Return [X, Y] of the center of cell containing provided text 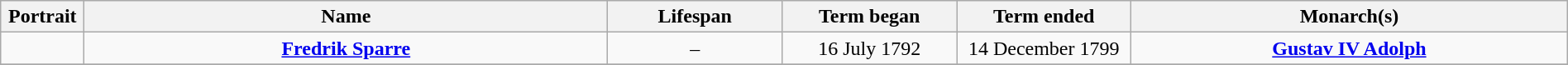
Gustav IV Adolph [1350, 48]
Term began [870, 17]
– [695, 48]
Portrait [43, 17]
16 July 1792 [870, 48]
Name [346, 17]
Term ended [1044, 17]
Monarch(s) [1350, 17]
Lifespan [695, 17]
Fredrik Sparre [346, 48]
14 December 1799 [1044, 48]
